Detect which cell encompasses the target text, then output its [x, y] center coordinate. 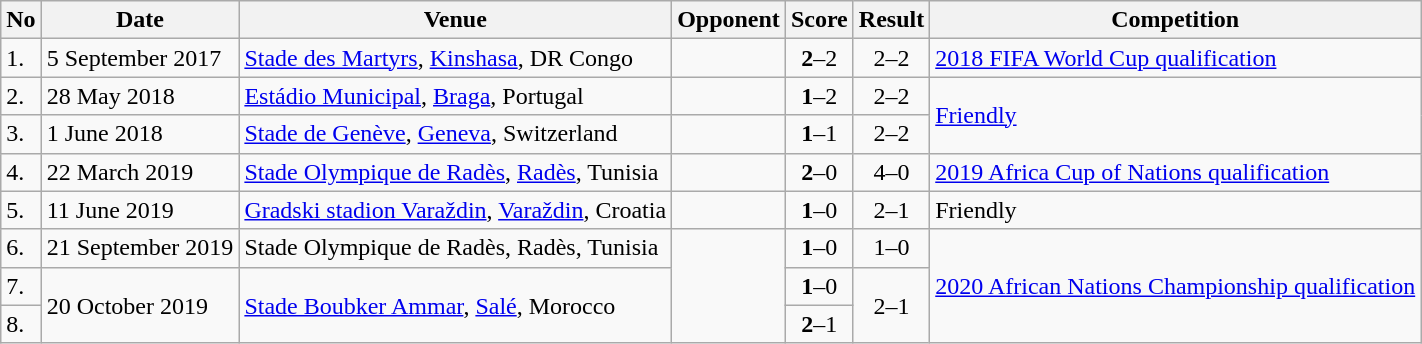
Competition [1176, 20]
Stade de Genève, Geneva, Switzerland [456, 134]
Score [819, 20]
2018 FIFA World Cup qualification [1176, 58]
7. [21, 286]
2019 Africa Cup of Nations qualification [1176, 172]
1. [21, 58]
Venue [456, 20]
Stade des Martyrs, Kinshasa, DR Congo [456, 58]
2020 African Nations Championship qualification [1176, 286]
22 March 2019 [140, 172]
2–0 [819, 172]
3. [21, 134]
Opponent [729, 20]
No [21, 20]
Stade Boubker Ammar, Salé, Morocco [456, 305]
2. [21, 96]
28 May 2018 [140, 96]
8. [21, 324]
4. [21, 172]
21 September 2019 [140, 248]
Estádio Municipal, Braga, Portugal [456, 96]
5. [21, 210]
Date [140, 20]
Gradski stadion Varaždin, Varaždin, Croatia [456, 210]
11 June 2019 [140, 210]
5 September 2017 [140, 58]
Result [891, 20]
1–1 [819, 134]
1–2 [819, 96]
6. [21, 248]
1 June 2018 [140, 134]
4–0 [891, 172]
20 October 2019 [140, 305]
